Pinpoint the cell where the given text exists, returning its (x, y) midpoint coordinate. 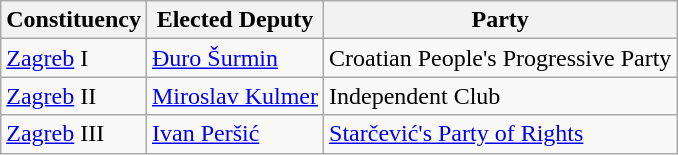
Party (500, 20)
Croatian People's Progressive Party (500, 58)
Constituency (74, 20)
Đuro Šurmin (234, 58)
Zagreb I (74, 58)
Ivan Peršić (234, 134)
Starčević's Party of Rights (500, 134)
Zagreb II (74, 96)
Zagreb III (74, 134)
Independent Club (500, 96)
Miroslav Kulmer (234, 96)
Elected Deputy (234, 20)
